Detect which cell encompasses the target text, then output its (X, Y) center coordinate. 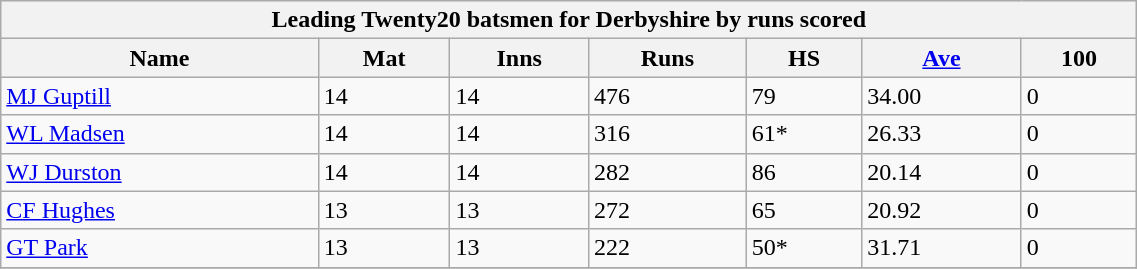
20.14 (942, 172)
50* (804, 248)
MJ Guptill (160, 96)
Ave (942, 58)
20.92 (942, 210)
65 (804, 210)
272 (667, 210)
GT Park (160, 248)
WL Madsen (160, 134)
HS (804, 58)
476 (667, 96)
Mat (384, 58)
26.33 (942, 134)
222 (667, 248)
Runs (667, 58)
31.71 (942, 248)
CF Hughes (160, 210)
61* (804, 134)
100 (1079, 58)
79 (804, 96)
282 (667, 172)
316 (667, 134)
Inns (519, 58)
Leading Twenty20 batsmen for Derbyshire by runs scored (569, 20)
Name (160, 58)
WJ Durston (160, 172)
86 (804, 172)
34.00 (942, 96)
